Pinpoint the cell where the given text exists, returning its [X, Y] midpoint coordinate. 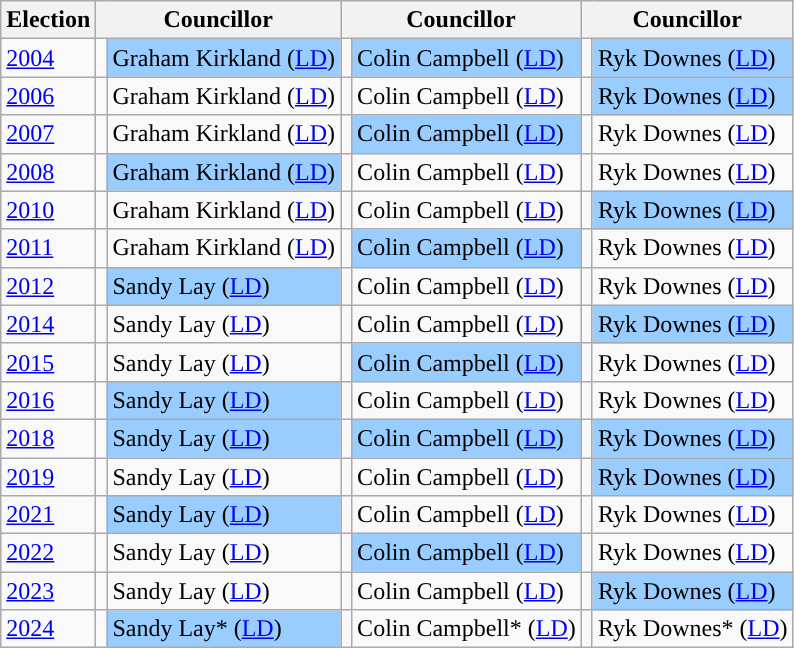
2011 [48, 248]
2010 [48, 210]
2006 [48, 96]
2022 [48, 553]
2024 [48, 629]
2014 [48, 324]
Election [48, 20]
Ryk Downes* (LD) [692, 629]
2015 [48, 362]
2004 [48, 58]
2021 [48, 515]
2019 [48, 477]
2016 [48, 400]
Colin Campbell* (LD) [467, 629]
Sandy Lay* (LD) [224, 629]
2007 [48, 134]
2023 [48, 591]
2018 [48, 438]
2012 [48, 286]
2008 [48, 172]
